Extract the (X, Y) coordinate from the center of the cell holding the provided text.  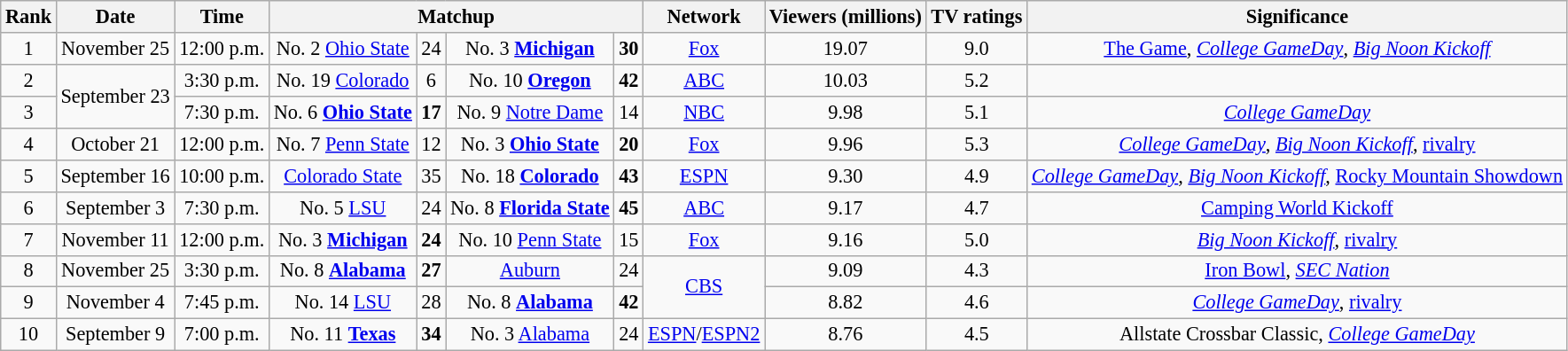
November 4 (115, 303)
10:00 p.m. (222, 175)
Iron Bowl, SEC Nation (1298, 271)
September 3 (115, 207)
17 (431, 112)
7 (28, 239)
9.30 (846, 175)
30 (629, 49)
20 (629, 144)
8.76 (846, 335)
5.2 (977, 80)
4.7 (977, 207)
4.6 (977, 303)
Significance (1298, 17)
1 (28, 49)
November 11 (115, 239)
27 (431, 271)
4.9 (977, 175)
September 9 (115, 335)
5.3 (977, 144)
2 (28, 80)
9.17 (846, 207)
9 (28, 303)
Allstate Crossbar Classic, College GameDay (1298, 335)
ESPN/ESPN2 (704, 335)
14 (629, 112)
43 (629, 175)
10.03 (846, 80)
September 16 (115, 175)
College GameDay, Big Noon Kickoff, rivalry (1298, 144)
8.82 (846, 303)
Date (115, 17)
Network (704, 17)
No. 11 Texas (342, 335)
9.0 (977, 49)
CBS (704, 287)
Big Noon Kickoff, rivalry (1298, 239)
7:00 p.m. (222, 335)
No. 3 Ohio State (530, 144)
No. 8 Florida State (530, 207)
9.16 (846, 239)
34 (431, 335)
No. 7 Penn State (342, 144)
28 (431, 303)
5.0 (977, 239)
19.07 (846, 49)
5 (28, 175)
4 (28, 144)
9.96 (846, 144)
Rank (28, 17)
No. 18 Colorado (530, 175)
3 (28, 112)
10 (28, 335)
September 23 (115, 96)
No. 19 Colorado (342, 80)
45 (629, 207)
No. 5 LSU (342, 207)
12 (431, 144)
College GameDay (1298, 112)
35 (431, 175)
No. 10 Penn State (530, 239)
No. 14 LSU (342, 303)
No. 3 Alabama (530, 335)
7:45 p.m. (222, 303)
No. 10 Oregon (530, 80)
9.09 (846, 271)
College GameDay, rivalry (1298, 303)
Matchup (456, 17)
15 (629, 239)
Colorado State (342, 175)
Time (222, 17)
Auburn (530, 271)
8 (28, 271)
5.1 (977, 112)
ESPN (704, 175)
9.98 (846, 112)
4.5 (977, 335)
The Game, College GameDay, Big Noon Kickoff (1298, 49)
College GameDay, Big Noon Kickoff, Rocky Mountain Showdown (1298, 175)
NBC (704, 112)
TV ratings (977, 17)
No. 9 Notre Dame (530, 112)
4.3 (977, 271)
Viewers (millions) (846, 17)
Camping World Kickoff (1298, 207)
October 21 (115, 144)
No. 2 Ohio State (342, 49)
No. 6 Ohio State (342, 112)
